Provide the (x, y) coordinate of the cell's center where the given text is located.  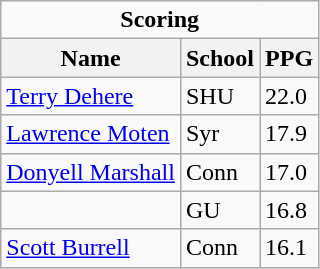
Lawrence Moten (91, 134)
Scoring (160, 20)
SHU (220, 96)
22.0 (290, 96)
GU (220, 210)
17.0 (290, 172)
PPG (290, 58)
Scott Burrell (91, 248)
17.9 (290, 134)
Donyell Marshall (91, 172)
Syr (220, 134)
16.8 (290, 210)
School (220, 58)
Name (91, 58)
Terry Dehere (91, 96)
16.1 (290, 248)
